Search for the cell housing the specified text and yield its [x, y] center coordinate. 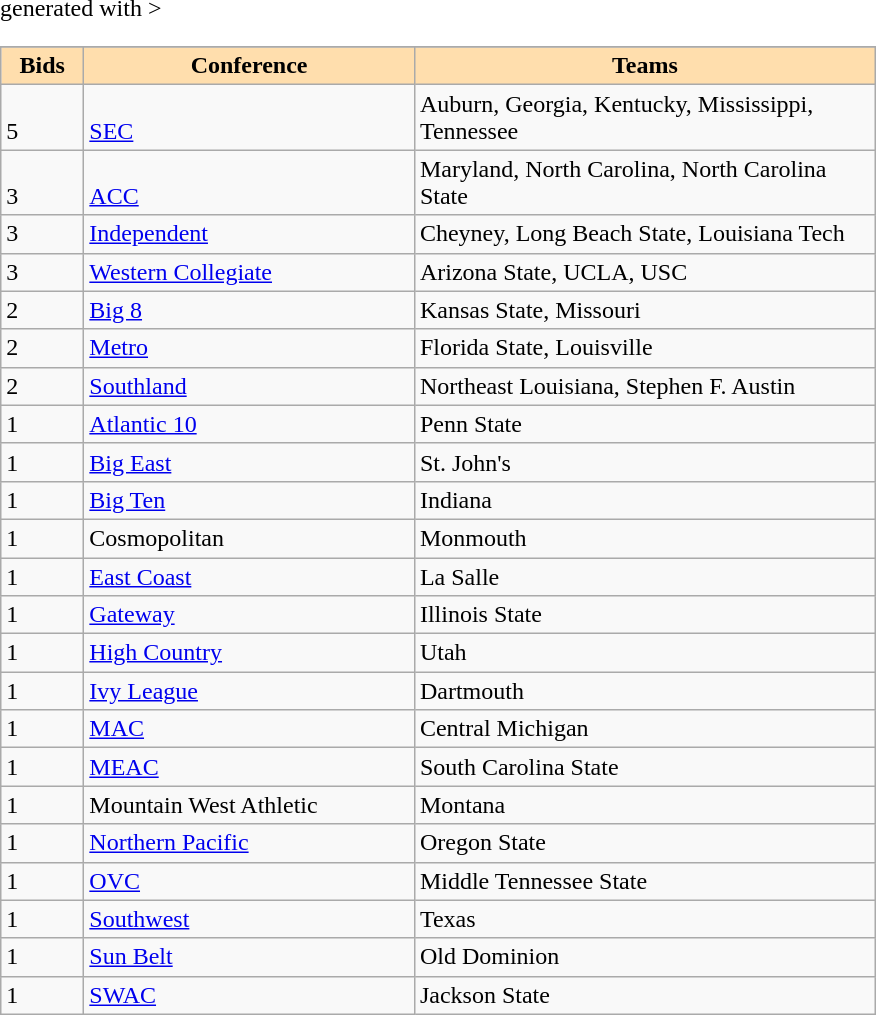
Southwest [250, 919]
Oregon State [644, 843]
Dartmouth [644, 691]
Sun Belt [250, 957]
Gateway [250, 615]
OVC [250, 881]
Independent [250, 234]
Cheyney, Long Beach State, Louisiana Tech [644, 234]
Penn State [644, 424]
High Country [250, 653]
Big 8 [250, 310]
Central Michigan [644, 729]
Northern Pacific [250, 843]
Western Collegiate [250, 272]
Big Ten [250, 500]
Cosmopolitan [250, 538]
Jackson State [644, 995]
5 [42, 118]
MEAC [250, 767]
Old Dominion [644, 957]
SEC [250, 118]
Auburn, Georgia, Kentucky, Mississippi, Tennessee [644, 118]
Atlantic 10 [250, 424]
East Coast [250, 577]
La Salle [644, 577]
Ivy League [250, 691]
ACC [250, 182]
Texas [644, 919]
Metro [250, 348]
Northeast Louisiana, Stephen F. Austin [644, 386]
Teams [644, 66]
SWAC [250, 995]
Conference [250, 66]
MAC [250, 729]
South Carolina State [644, 767]
St. John's [644, 462]
Maryland, North Carolina, North Carolina State [644, 182]
Monmouth [644, 538]
Bids [42, 66]
Illinois State [644, 615]
Florida State, Louisville [644, 348]
Big East [250, 462]
Arizona State, UCLA, USC [644, 272]
Mountain West Athletic [250, 805]
Middle Tennessee State [644, 881]
Utah [644, 653]
Southland [250, 386]
Kansas State, Missouri [644, 310]
Montana [644, 805]
Indiana [644, 500]
